Find where the given text appears and provide that cell's center as [x, y] coordinate. 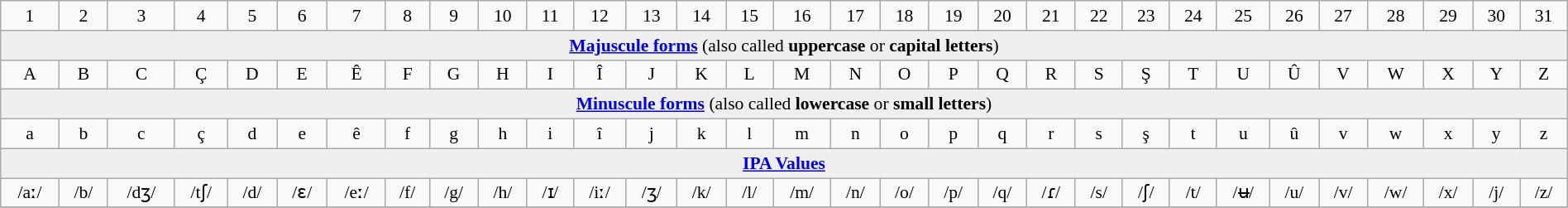
/ʒ/ [652, 193]
M [802, 75]
30 [1497, 16]
/iː/ [600, 193]
28 [1396, 16]
z [1543, 134]
7 [356, 16]
J [652, 75]
4 [201, 16]
/l/ [749, 193]
n [855, 134]
15 [749, 16]
16 [802, 16]
5 [251, 16]
/g/ [453, 193]
/o/ [905, 193]
p [953, 134]
31 [1543, 16]
20 [1002, 16]
S [1098, 75]
Minuscule forms (also called lowercase or small letters) [784, 104]
a [30, 134]
U [1243, 75]
m [802, 134]
u [1243, 134]
l [749, 134]
b [83, 134]
î [600, 134]
2 [83, 16]
/q/ [1002, 193]
G [453, 75]
Y [1497, 75]
29 [1449, 16]
/ʃ/ [1146, 193]
10 [503, 16]
14 [701, 16]
8 [407, 16]
h [503, 134]
w [1396, 134]
t [1193, 134]
ê [356, 134]
27 [1343, 16]
21 [1052, 16]
j [652, 134]
Û [1293, 75]
P [953, 75]
û [1293, 134]
Majuscule forms (also called uppercase or capital letters) [784, 46]
3 [141, 16]
Î [600, 75]
6 [301, 16]
/ɛ/ [301, 193]
/eː/ [356, 193]
ş [1146, 134]
/d/ [251, 193]
/s/ [1098, 193]
q [1002, 134]
W [1396, 75]
11 [550, 16]
e [301, 134]
19 [953, 16]
/m/ [802, 193]
g [453, 134]
/ɾ/ [1052, 193]
/x/ [1449, 193]
23 [1146, 16]
D [251, 75]
L [749, 75]
V [1343, 75]
C [141, 75]
Ş [1146, 75]
12 [600, 16]
/w/ [1396, 193]
v [1343, 134]
/z/ [1543, 193]
K [701, 75]
Ê [356, 75]
/ʉ/ [1243, 193]
O [905, 75]
X [1449, 75]
H [503, 75]
T [1193, 75]
r [1052, 134]
/n/ [855, 193]
26 [1293, 16]
R [1052, 75]
N [855, 75]
/f/ [407, 193]
/j/ [1497, 193]
13 [652, 16]
E [301, 75]
/ɪ/ [550, 193]
/tʃ/ [201, 193]
k [701, 134]
/u/ [1293, 193]
/dʒ/ [141, 193]
B [83, 75]
22 [1098, 16]
Ç [201, 75]
F [407, 75]
ç [201, 134]
s [1098, 134]
18 [905, 16]
/b/ [83, 193]
c [141, 134]
17 [855, 16]
/p/ [953, 193]
9 [453, 16]
Z [1543, 75]
f [407, 134]
y [1497, 134]
IPA Values [784, 163]
o [905, 134]
x [1449, 134]
/t/ [1193, 193]
/v/ [1343, 193]
d [251, 134]
/k/ [701, 193]
/aː/ [30, 193]
I [550, 75]
i [550, 134]
A [30, 75]
1 [30, 16]
25 [1243, 16]
Q [1002, 75]
/h/ [503, 193]
24 [1193, 16]
